Pinpoint the cell where the given text exists, returning its [X, Y] midpoint coordinate. 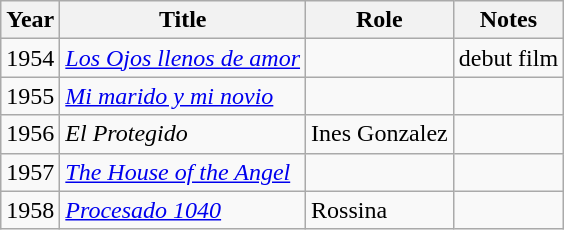
Procesado 1040 [183, 210]
El Protegido [183, 134]
1955 [30, 96]
Rossina [380, 210]
Notes [508, 20]
Mi marido y mi novio [183, 96]
1954 [30, 58]
debut film [508, 58]
Title [183, 20]
1958 [30, 210]
Los Ojos llenos de amor [183, 58]
The House of the Angel [183, 172]
1956 [30, 134]
Ines Gonzalez [380, 134]
Year [30, 20]
Role [380, 20]
1957 [30, 172]
